From the cell containing the given text, extract its center point as (x, y) coordinate. 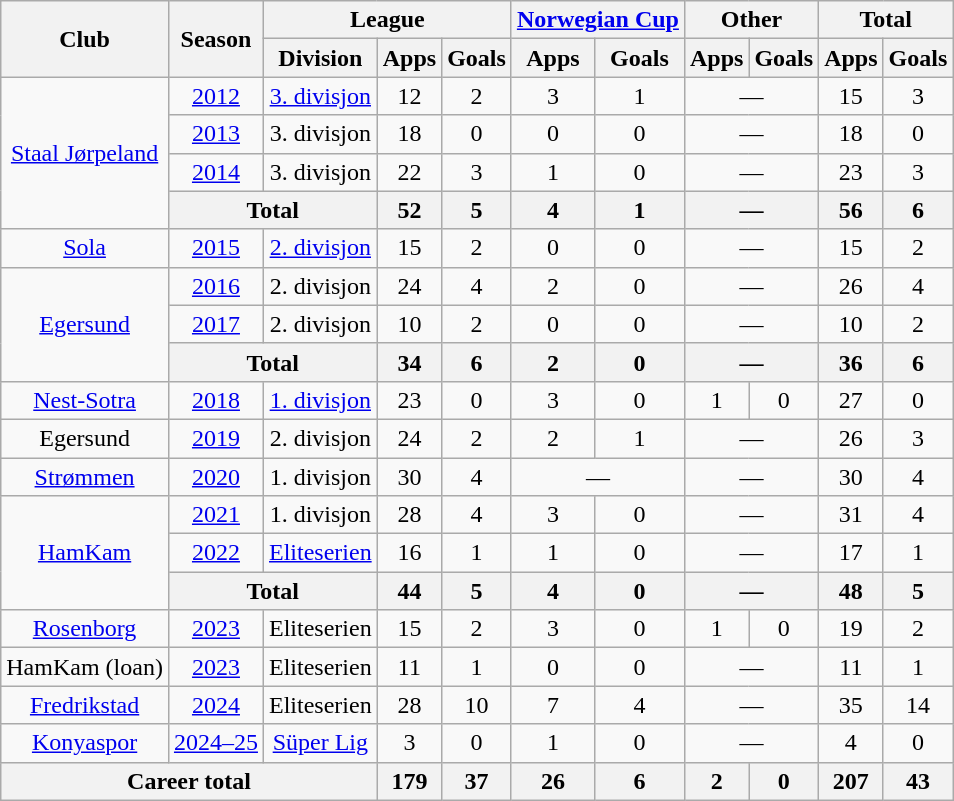
Nest-Sotra (85, 400)
2021 (216, 515)
Fredrikstad (85, 705)
Norwegian Cup (598, 20)
52 (409, 210)
27 (851, 400)
2012 (216, 96)
2022 (216, 553)
2020 (216, 477)
Sola (85, 248)
43 (918, 781)
2017 (216, 324)
36 (851, 362)
HamKam (85, 553)
7 (552, 705)
Rosenborg (85, 629)
Career total (189, 781)
Club (85, 39)
37 (477, 781)
Season (216, 39)
31 (851, 515)
2014 (216, 172)
16 (409, 553)
17 (851, 553)
2013 (216, 134)
Süper Lig (320, 743)
Other (751, 20)
22 (409, 172)
Division (320, 58)
44 (409, 591)
2024–25 (216, 743)
2019 (216, 438)
2015 (216, 248)
Staal Jørpeland (85, 153)
34 (409, 362)
56 (851, 210)
2024 (216, 705)
Konyaspor (85, 743)
HamKam (loan) (85, 667)
35 (851, 705)
Strømmen (85, 477)
207 (851, 781)
2018 (216, 400)
12 (409, 96)
48 (851, 591)
2016 (216, 286)
League (387, 20)
19 (851, 629)
179 (409, 781)
14 (918, 705)
